Output the [x, y] coordinate of the center of the cell containing the given text.  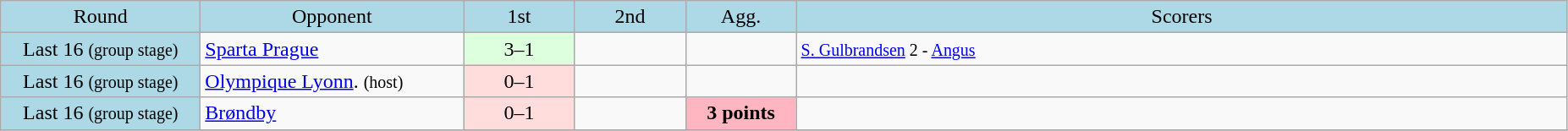
S. Gulbrandsen 2 - Angus [1181, 49]
3–1 [520, 49]
1st [520, 17]
Agg. [741, 17]
Opponent [332, 17]
Scorers [1181, 17]
Sparta Prague [332, 49]
Brøndby [332, 113]
Olympique Lyonn. (host) [332, 81]
2nd [630, 17]
3 points [741, 113]
Round [101, 17]
